From the cell containing the given text, extract its center point as (X, Y) coordinate. 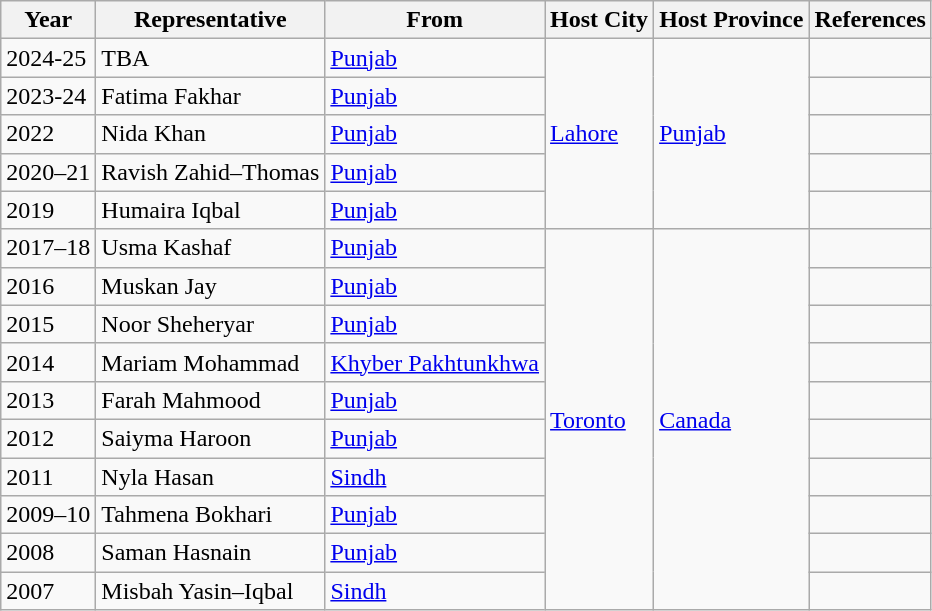
Lahore (600, 134)
2009–10 (48, 515)
From (435, 20)
Usma Kashaf (210, 248)
Toronto (600, 420)
Representative (210, 20)
Khyber Pakhtunkhwa (435, 362)
Farah Mahmood (210, 400)
2022 (48, 134)
Tahmena Bokhari (210, 515)
Fatima Fakhar (210, 96)
Saiyma Haroon (210, 438)
References (870, 20)
2016 (48, 286)
2008 (48, 553)
2007 (48, 591)
Noor Sheheryar (210, 324)
Saman Hasnain (210, 553)
Muskan Jay (210, 286)
Mariam Mohammad (210, 362)
2019 (48, 210)
Host City (600, 20)
2024-25 (48, 58)
Misbah Yasin–Iqbal (210, 591)
Year (48, 20)
2015 (48, 324)
Humaira Iqbal (210, 210)
TBA (210, 58)
2013 (48, 400)
Nyla Hasan (210, 477)
2012 (48, 438)
2020–21 (48, 172)
Host Province (732, 20)
Nida Khan (210, 134)
Ravish Zahid–Thomas (210, 172)
2014 (48, 362)
2017–18 (48, 248)
2023-24 (48, 96)
2011 (48, 477)
Canada (732, 420)
